Return the (x, y) coordinate for the center point of the cell that contains the specified text.  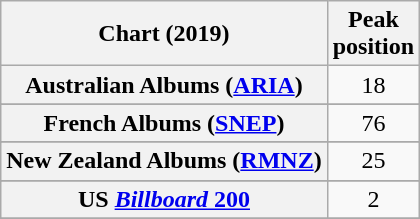
French Albums (SNEP) (164, 123)
2 (373, 199)
US Billboard 200 (164, 199)
Peakposition (373, 34)
76 (373, 123)
18 (373, 85)
25 (373, 161)
Chart (2019) (164, 34)
New Zealand Albums (RMNZ) (164, 161)
Australian Albums (ARIA) (164, 85)
